Identify which cell holds the provided text, then report its [x, y] central coordinate. 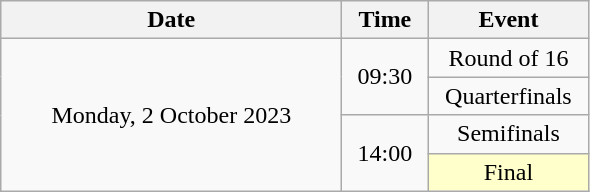
Final [508, 172]
Semifinals [508, 134]
09:30 [385, 77]
Time [385, 20]
Round of 16 [508, 58]
Date [172, 20]
Quarterfinals [508, 96]
Event [508, 20]
Monday, 2 October 2023 [172, 115]
14:00 [385, 153]
